Search for the cell housing the specified text and yield its [X, Y] center coordinate. 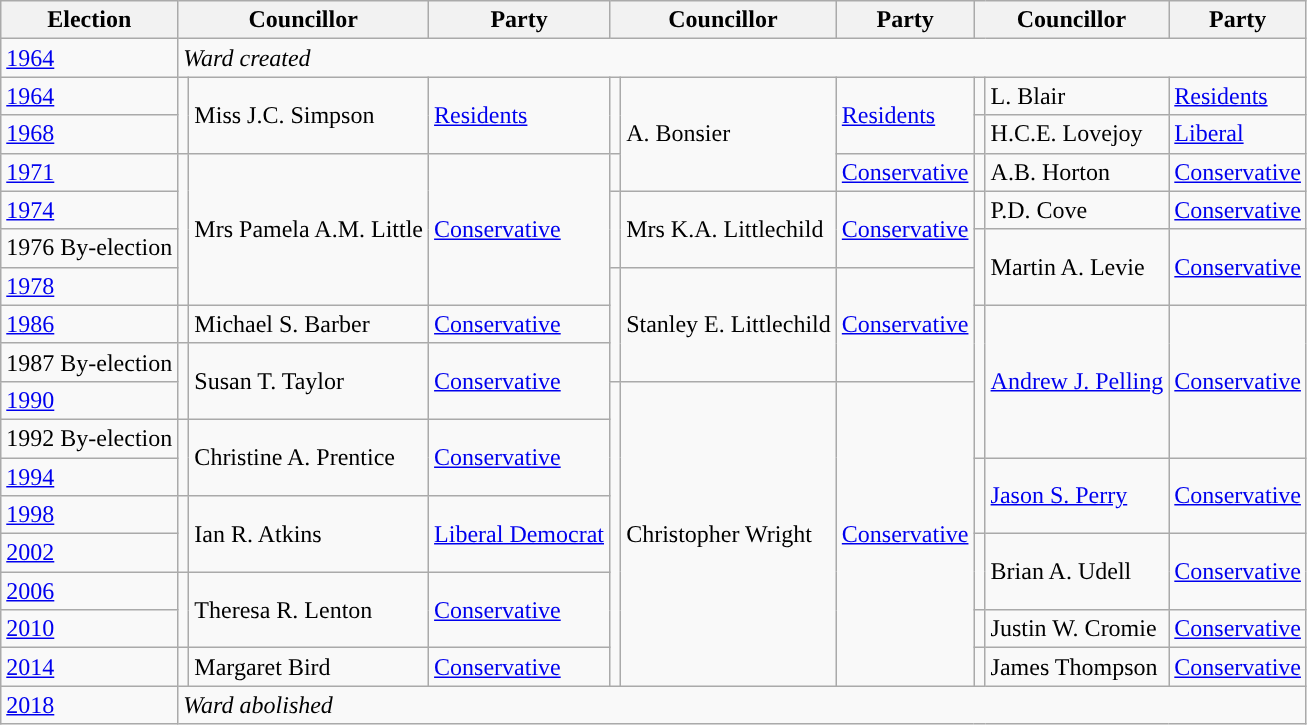
Election [90, 20]
Jason S. Perry [1077, 496]
Stanley E. Littlechild [729, 324]
1998 [90, 515]
Ward abolished [742, 705]
Christopher Wright [729, 533]
2006 [90, 591]
1971 [90, 172]
H.C.E. Lovejoy [1077, 134]
Andrew J. Pelling [1077, 381]
Justin W. Cromie [1077, 629]
P.D. Cove [1077, 210]
Liberal Democrat [520, 534]
1986 [90, 324]
1978 [90, 286]
Mrs K.A. Littlechild [729, 229]
Ian R. Atkins [309, 534]
Miss J.C. Simpson [309, 115]
2002 [90, 553]
Brian A. Udell [1077, 572]
1992 By-election [90, 438]
James Thompson [1077, 667]
Margaret Bird [309, 667]
Michael S. Barber [309, 324]
1976 By-election [90, 248]
L. Blair [1077, 96]
Martin A. Levie [1077, 267]
1987 By-election [90, 362]
2014 [90, 667]
A. Bonsier [729, 134]
A.B. Horton [1077, 172]
Liberal [1238, 134]
1994 [90, 477]
Susan T. Taylor [309, 381]
2018 [90, 705]
Theresa R. Lenton [309, 610]
Christine A. Prentice [309, 457]
Ward created [742, 58]
1968 [90, 134]
1990 [90, 400]
1974 [90, 210]
2010 [90, 629]
Mrs Pamela A.M. Little [309, 229]
